For the text-containing cell, return its midpoint in [X, Y] coordinate format. 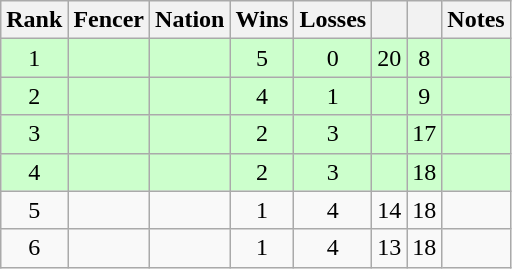
Fencer [109, 20]
0 [333, 58]
14 [390, 210]
13 [390, 248]
8 [424, 58]
6 [34, 248]
Wins [262, 20]
20 [390, 58]
Rank [34, 20]
17 [424, 134]
Nation [190, 20]
Notes [476, 20]
9 [424, 96]
Losses [333, 20]
